Return the (x, y) coordinate for the center point of the cell that contains the specified text.  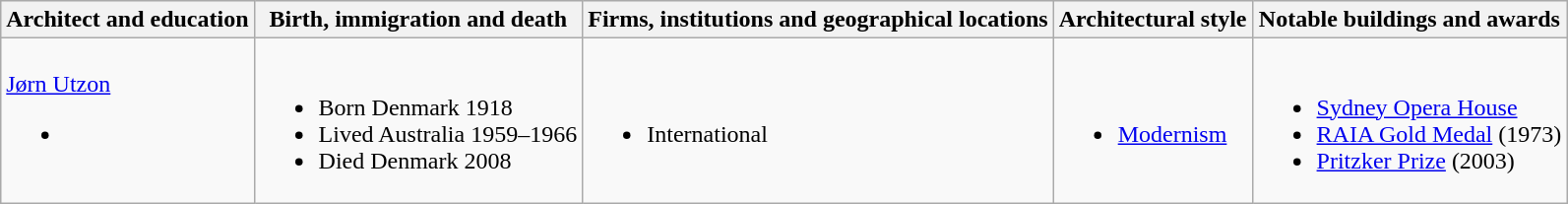
Notable buildings and awards (1410, 20)
Modernism (1153, 120)
Jørn Utzon (128, 120)
Birth, immigration and death (418, 20)
Architect and education (128, 20)
Sydney Opera HouseRAIA Gold Medal (1973)Pritzker Prize (2003) (1410, 120)
Firms, institutions and geographical locations (818, 20)
International (818, 120)
Born Denmark 1918Lived Australia 1959–1966Died Denmark 2008 (418, 120)
Architectural style (1153, 20)
